Capture the cell that displays the provided text and extract its (x, y) central coordinate. 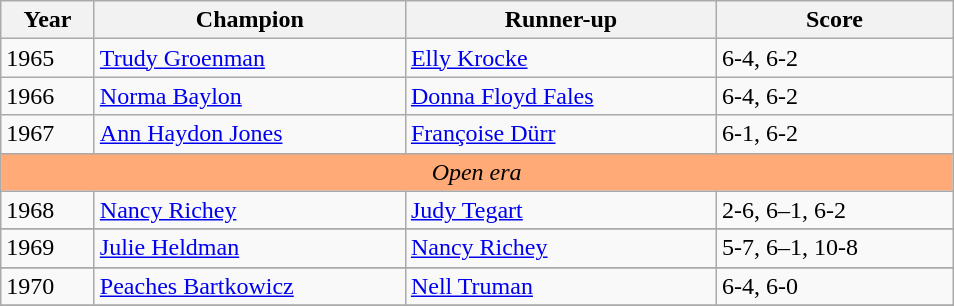
Ann Haydon Jones (250, 134)
Françoise Dürr (560, 134)
Nell Truman (560, 286)
6-1, 6-2 (834, 134)
5-7, 6–1, 10-8 (834, 248)
Champion (250, 20)
6-4, 6-0 (834, 286)
Elly Krocke (560, 58)
1967 (48, 134)
2-6, 6–1, 6-2 (834, 210)
Open era (477, 172)
1969 (48, 248)
Year (48, 20)
Judy Tegart (560, 210)
Runner-up (560, 20)
Trudy Groenman (250, 58)
1965 (48, 58)
Score (834, 20)
1970 (48, 286)
Julie Heldman (250, 248)
1966 (48, 96)
Norma Baylon (250, 96)
1968 (48, 210)
Donna Floyd Fales (560, 96)
Peaches Bartkowicz (250, 286)
